Capture the cell that displays the provided text and extract its [x, y] central coordinate. 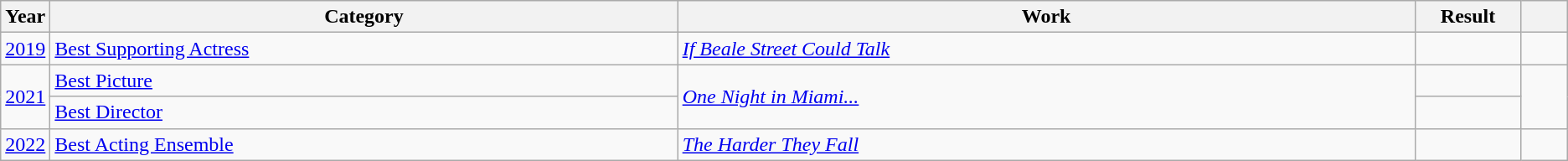
Best Acting Ensemble [364, 144]
Year [25, 17]
If Beale Street Could Talk [1046, 49]
Result [1467, 17]
The Harder They Fall [1046, 144]
Best Director [364, 112]
Best Supporting Actress [364, 49]
Best Picture [364, 80]
Category [364, 17]
One Night in Miami... [1046, 96]
2021 [25, 96]
2022 [25, 144]
2019 [25, 49]
Work [1046, 17]
